Identify which cell holds the provided text, then report its [x, y] central coordinate. 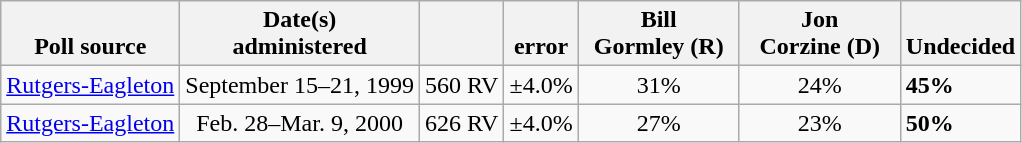
BillGormley (R) [658, 34]
23% [820, 123]
31% [658, 85]
September 15–21, 1999 [300, 85]
Poll source [90, 34]
27% [658, 123]
560 RV [461, 85]
24% [820, 85]
50% [960, 123]
Date(s)administered [300, 34]
626 RV [461, 123]
JonCorzine (D) [820, 34]
45% [960, 85]
Undecided [960, 34]
Feb. 28–Mar. 9, 2000 [300, 123]
error [541, 34]
